Pinpoint the cell where the given text exists, returning its (X, Y) midpoint coordinate. 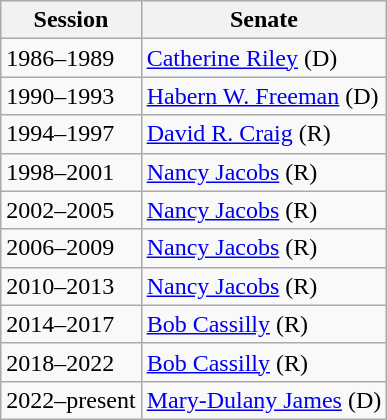
1990–1993 (71, 96)
Mary-Dulany James (D) (264, 400)
1986–1989 (71, 58)
2006–2009 (71, 248)
1998–2001 (71, 172)
David R. Craig (R) (264, 134)
2014–2017 (71, 324)
Senate (264, 20)
2022–present (71, 400)
Session (71, 20)
2010–2013 (71, 286)
Habern W. Freeman (D) (264, 96)
Catherine Riley (D) (264, 58)
2018–2022 (71, 362)
1994–1997 (71, 134)
2002–2005 (71, 210)
